Provide the (X, Y) coordinate of the cell's center where the given text is located.  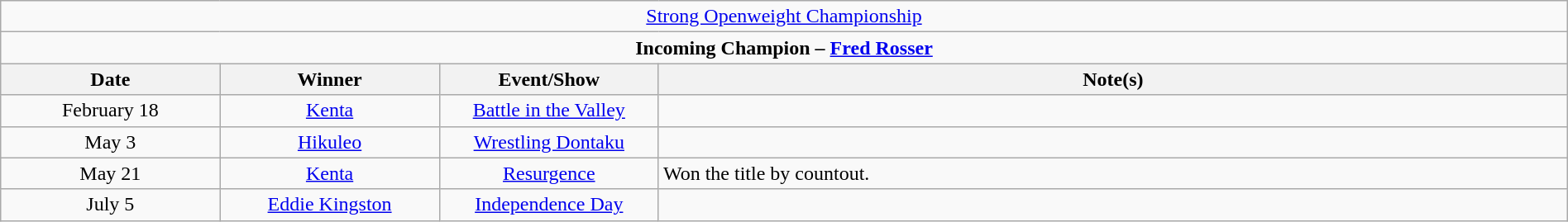
Event/Show (549, 79)
Battle in the Valley (549, 111)
Hikuleo (329, 142)
Independence Day (549, 205)
Wrestling Dontaku (549, 142)
May 3 (111, 142)
Won the title by countout. (1113, 173)
Resurgence (549, 173)
May 21 (111, 173)
Eddie Kingston (329, 205)
July 5 (111, 205)
Incoming Champion – Fred Rosser (784, 48)
Note(s) (1113, 79)
Date (111, 79)
Winner (329, 79)
Strong Openweight Championship (784, 17)
February 18 (111, 111)
